Detect which cell encompasses the target text, then output its (x, y) center coordinate. 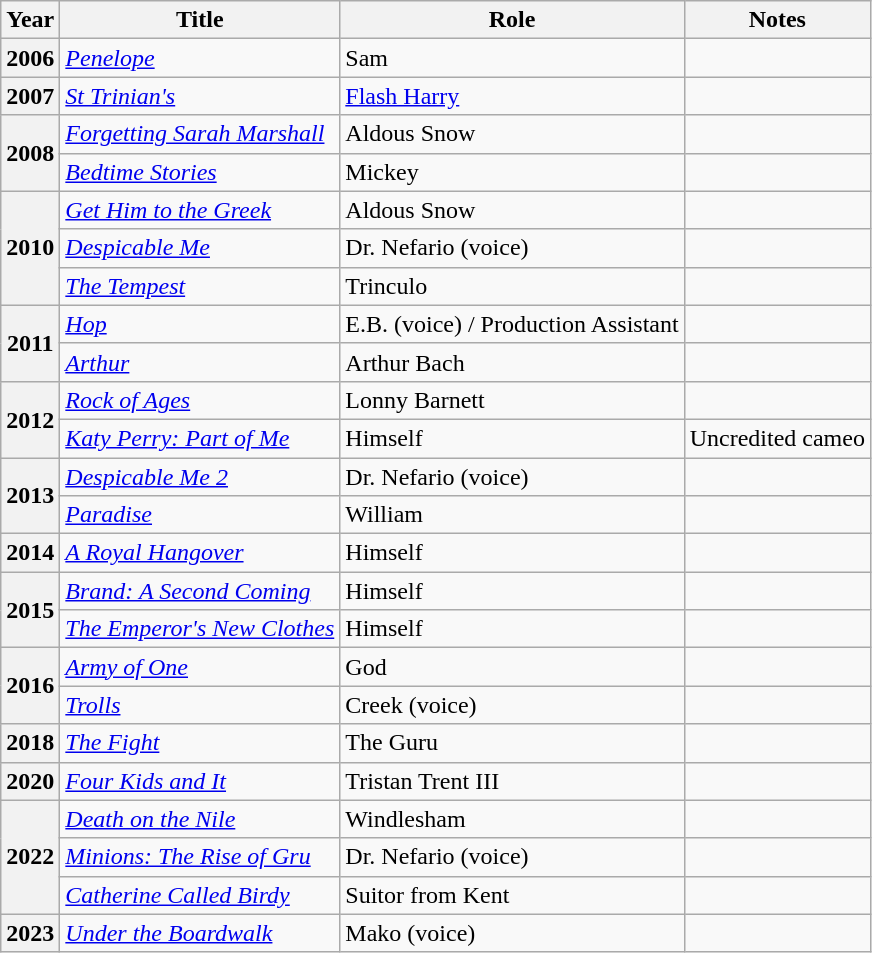
Suitor from Kent (512, 895)
The Fight (200, 743)
2022 (30, 857)
Despicable Me (200, 248)
Minions: The Rise of Gru (200, 857)
Arthur (200, 362)
Trinculo (512, 286)
Under the Boardwalk (200, 933)
Brand: A Second Coming (200, 591)
Lonny Barnett (512, 400)
Four Kids and It (200, 781)
Forgetting Sarah Marshall (200, 134)
The Guru (512, 743)
2011 (30, 343)
Army of One (200, 667)
St Trinian's (200, 96)
Arthur Bach (512, 362)
2006 (30, 58)
Mako (voice) (512, 933)
E.B. (voice) / Production Assistant (512, 324)
Flash Harry (512, 96)
2014 (30, 553)
Death on the Nile (200, 819)
Get Him to the Greek (200, 210)
2020 (30, 781)
Year (30, 20)
Rock of Ages (200, 400)
2008 (30, 153)
Role (512, 20)
A Royal Hangover (200, 553)
Creek (voice) (512, 705)
Notes (777, 20)
God (512, 667)
Trolls (200, 705)
Penelope (200, 58)
2007 (30, 96)
2023 (30, 933)
Despicable Me 2 (200, 477)
Tristan Trent III (512, 781)
2010 (30, 248)
2015 (30, 610)
William (512, 515)
The Emperor's New Clothes (200, 629)
Sam (512, 58)
Catherine Called Birdy (200, 895)
2016 (30, 686)
The Tempest (200, 286)
Windlesham (512, 819)
Paradise (200, 515)
Uncredited cameo (777, 438)
Katy Perry: Part of Me (200, 438)
2018 (30, 743)
Mickey (512, 172)
Bedtime Stories (200, 172)
2012 (30, 419)
2013 (30, 496)
Hop (200, 324)
Title (200, 20)
